Extract the [X, Y] coordinate from the center of the cell holding the provided text.  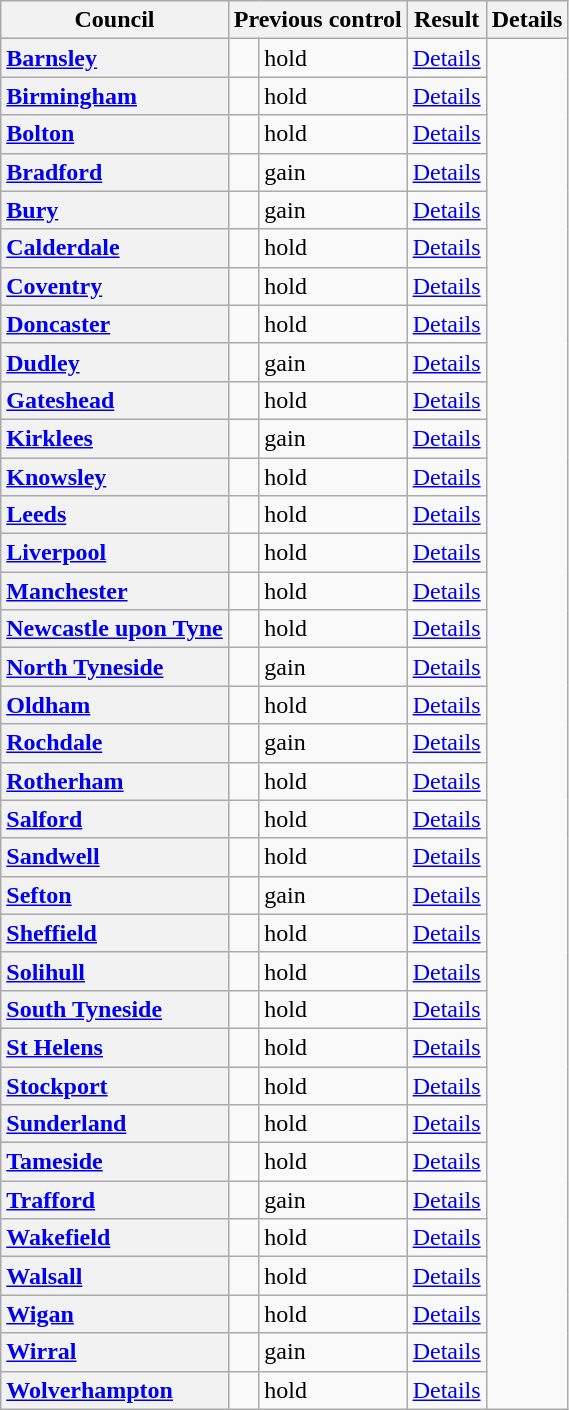
Kirklees [115, 438]
North Tyneside [115, 667]
Barnsley [115, 58]
Leeds [115, 515]
Tameside [115, 1162]
Liverpool [115, 553]
Previous control [318, 20]
Solihull [115, 971]
Rochdale [115, 743]
Bolton [115, 134]
Bury [115, 210]
Trafford [115, 1200]
Sandwell [115, 857]
Rotherham [115, 781]
Manchester [115, 591]
Wolverhampton [115, 1390]
Council [115, 20]
Sheffield [115, 933]
Oldham [115, 705]
Birmingham [115, 96]
Wirral [115, 1352]
Wakefield [115, 1238]
Bradford [115, 172]
Result [446, 20]
Salford [115, 819]
Wigan [115, 1314]
Coventry [115, 286]
Dudley [115, 362]
Newcastle upon Tyne [115, 629]
Stockport [115, 1085]
Sefton [115, 895]
Calderdale [115, 248]
Walsall [115, 1276]
Gateshead [115, 400]
St Helens [115, 1047]
Doncaster [115, 324]
Knowsley [115, 477]
Sunderland [115, 1124]
South Tyneside [115, 1009]
